Identify which cell holds the provided text, then report its (X, Y) central coordinate. 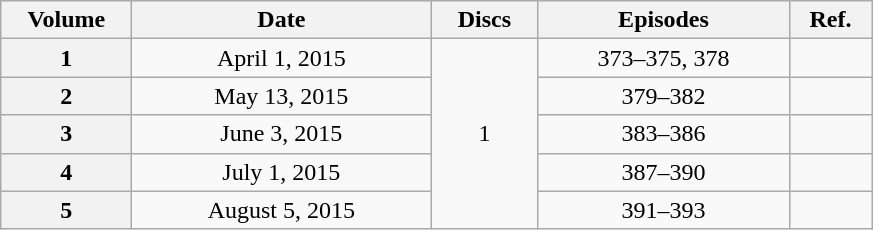
373–375, 378 (664, 58)
Ref. (830, 20)
Episodes (664, 20)
4 (66, 172)
2 (66, 96)
August 5, 2015 (282, 210)
April 1, 2015 (282, 58)
May 13, 2015 (282, 96)
Date (282, 20)
379–382 (664, 96)
Volume (66, 20)
391–393 (664, 210)
3 (66, 134)
June 3, 2015 (282, 134)
383–386 (664, 134)
Discs (484, 20)
5 (66, 210)
July 1, 2015 (282, 172)
387–390 (664, 172)
